Output the [x, y] coordinate of the center of the cell containing the given text.  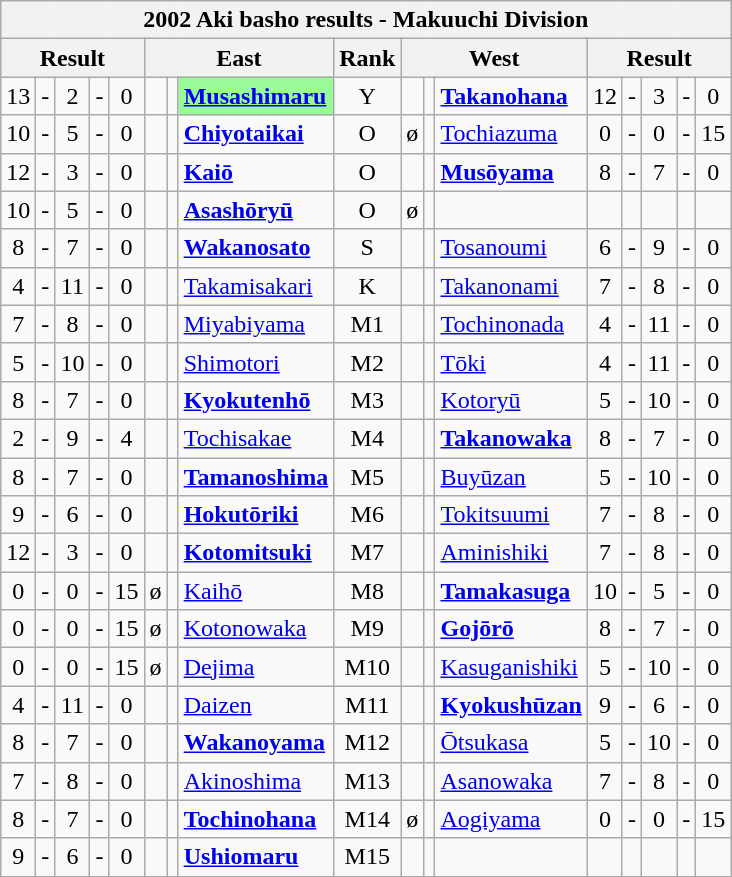
M14 [368, 819]
Rank [368, 58]
Dejima [256, 667]
Takanowaka [511, 438]
Akinoshima [256, 781]
Kasuganishiki [511, 667]
Ōtsukasa [511, 743]
Wakanoyama [256, 743]
Asashōryū [256, 210]
Wakanosato [256, 248]
S [368, 248]
Takanohana [511, 96]
Y [368, 96]
Buyūzan [511, 477]
2002 Aki basho results - Makuuchi Division [366, 20]
Aminishiki [511, 553]
West [494, 58]
Tochinonada [511, 324]
Gojōrō [511, 629]
M9 [368, 629]
13 [18, 96]
M1 [368, 324]
M5 [368, 477]
Tochisakae [256, 438]
Takanonami [511, 286]
East [239, 58]
Tochinohana [256, 819]
Ushiomaru [256, 857]
Hokutōriki [256, 515]
Kaihō [256, 591]
M4 [368, 438]
M13 [368, 781]
Tokitsuumi [511, 515]
Tamanoshima [256, 477]
M3 [368, 400]
M2 [368, 362]
Asanowaka [511, 781]
Daizen [256, 705]
Aogiyama [511, 819]
Miyabiyama [256, 324]
Kotonowaka [256, 629]
Takamisakari [256, 286]
Musōyama [511, 172]
M6 [368, 515]
Shimotori [256, 362]
Tamakasuga [511, 591]
Kyokutenhō [256, 400]
Kotomitsuki [256, 553]
Tochiazuma [511, 134]
Kotoryū [511, 400]
M7 [368, 553]
M12 [368, 743]
M11 [368, 705]
M10 [368, 667]
Musashimaru [256, 96]
M15 [368, 857]
Tosanoumi [511, 248]
M8 [368, 591]
Chiyotaikai [256, 134]
K [368, 286]
Kyokushūzan [511, 705]
Tōki [511, 362]
Kaiō [256, 172]
